Identify which cell holds the provided text, then report its [x, y] central coordinate. 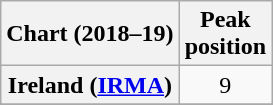
Chart (2018–19) [90, 34]
Ireland (IRMA) [90, 85]
Peakposition [225, 34]
9 [225, 85]
